Determine the [x, y] coordinate at the center of the cell enclosing the given text.  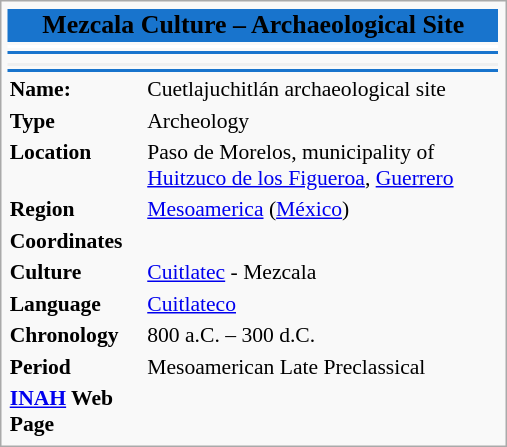
Archeology [322, 120]
Name: [76, 89]
INAH Web Page [76, 411]
Location [76, 165]
Region [76, 209]
Mesoamerican Late Preclassical [322, 366]
Cuitlateco [322, 303]
Coordinates [76, 240]
800 a.C. – 300 d.C. [322, 335]
Mezcala Culture – Archaeological Site [253, 26]
Culture [76, 272]
Language [76, 303]
Cuitlatec - Mezcala [322, 272]
Type [76, 120]
Chronology [76, 335]
Paso de Morelos, municipality of Huitzuco de los Figueroa, Guerrero [322, 165]
Cuetlajuchitlán archaeological site [322, 89]
Period [76, 366]
Mesoamerica (México) [322, 209]
